Locate the cell with the specified text and output its (x, y) center coordinate. 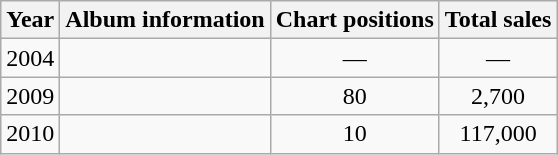
Chart positions (354, 20)
80 (354, 96)
Total sales (498, 20)
2009 (30, 96)
Year (30, 20)
2010 (30, 134)
117,000 (498, 134)
2004 (30, 58)
10 (354, 134)
2,700 (498, 96)
Album information (165, 20)
